Locate the cell with the specified text and output its (x, y) center coordinate. 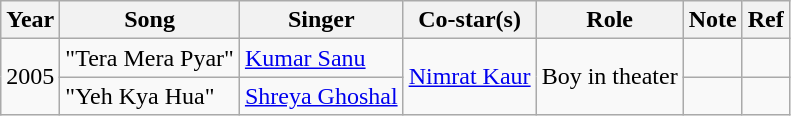
"Tera Mera Pyar" (150, 58)
Ref (766, 20)
"Yeh Kya Hua" (150, 96)
Singer (321, 20)
Song (150, 20)
Nimrat Kaur (470, 77)
Shreya Ghoshal (321, 96)
Year (30, 20)
Co-star(s) (470, 20)
Note (712, 20)
2005 (30, 77)
Role (610, 20)
Boy in theater (610, 77)
Kumar Sanu (321, 58)
